Return the [X, Y] coordinate for the center point of the cell that contains the specified text.  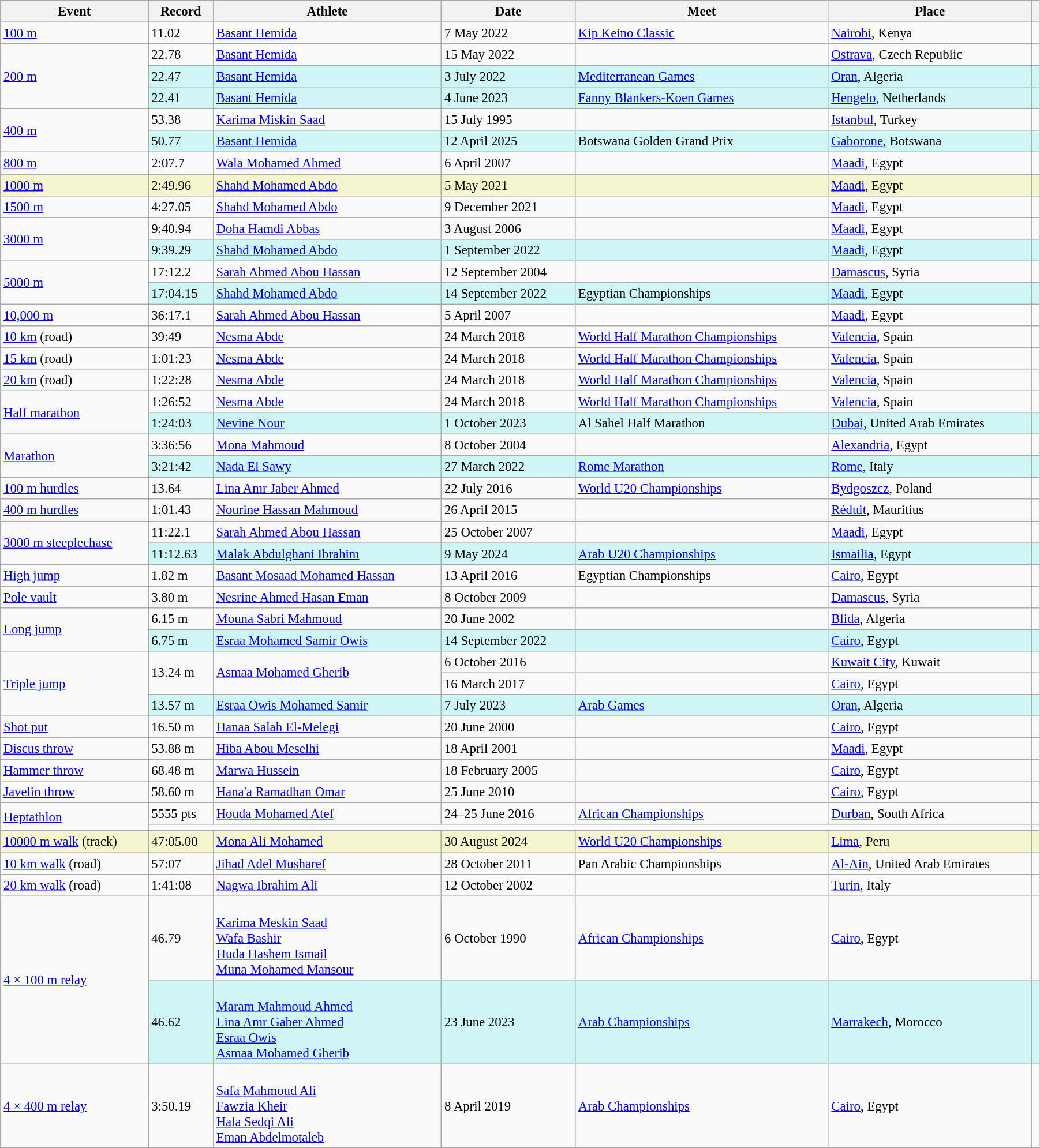
Meet [702, 12]
Blida, Algeria [930, 619]
Triple jump [74, 684]
27 March 2022 [508, 467]
22.47 [181, 77]
12 October 2002 [508, 885]
Pole vault [74, 597]
1:01:23 [181, 358]
18 April 2001 [508, 749]
25 October 2007 [508, 532]
3:50.19 [181, 1106]
100 m hurdles [74, 489]
5555 pts [181, 814]
36:17.1 [181, 315]
Arab U20 Championships [702, 554]
20 km walk (road) [74, 885]
24–25 June 2016 [508, 814]
Karima Meskin SaadWafa BashirHuda Hashem IsmailMuna Mohamed Mansour [327, 938]
Lina Amr Jaber Ahmed [327, 489]
Esraa Mohamed Samir Owis [327, 640]
9:40.94 [181, 228]
50.77 [181, 141]
Houda Mohamed Atef [327, 814]
Event [74, 12]
1:24:03 [181, 423]
6 April 2007 [508, 163]
Wala Mohamed Ahmed [327, 163]
Mona Mahmoud [327, 445]
20 June 2000 [508, 727]
Nagwa Ibrahim Ali [327, 885]
58.60 m [181, 792]
2:49.96 [181, 185]
10,000 m [74, 315]
Long jump [74, 630]
3:21:42 [181, 467]
Mediterranean Games [702, 77]
6 October 1990 [508, 938]
1:26:52 [181, 402]
Marathon [74, 456]
Discus throw [74, 749]
22 July 2016 [508, 489]
Basant Mosaad Mohamed Hassan [327, 575]
53.38 [181, 120]
2:07.7 [181, 163]
22.41 [181, 98]
800 m [74, 163]
200 m [74, 76]
11.02 [181, 33]
Pan Arabic Championships [702, 864]
4:27.05 [181, 207]
Rome Marathon [702, 467]
68.48 m [181, 771]
High jump [74, 575]
Al-Ain, United Arab Emirates [930, 864]
23 June 2023 [508, 1022]
17:12.2 [181, 272]
3.80 m [181, 597]
8 October 2004 [508, 445]
Hiba Abou Meselhi [327, 749]
11:22.1 [181, 532]
100 m [74, 33]
1 October 2023 [508, 423]
12 September 2004 [508, 272]
4 × 400 m relay [74, 1106]
46.62 [181, 1022]
Kuwait City, Kuwait [930, 662]
Gaborone, Botswana [930, 141]
Al Sahel Half Marathon [702, 423]
Hengelo, Netherlands [930, 98]
20 km (road) [74, 380]
Maram Mahmoud AhmedLina Amr Gaber AhmedEsraa OwisAsmaa Mohamed Gherib [327, 1022]
10 km walk (road) [74, 864]
Nada El Sawy [327, 467]
1000 m [74, 185]
Ostrava, Czech Republic [930, 55]
1:22:28 [181, 380]
8 April 2019 [508, 1106]
5 May 2021 [508, 185]
Doha Hamdi Abbas [327, 228]
18 February 2005 [508, 771]
13.64 [181, 489]
12 April 2025 [508, 141]
26 April 2015 [508, 511]
Esraa Owis Mohamed Samir [327, 706]
25 June 2010 [508, 792]
400 m [74, 130]
6.75 m [181, 640]
Fanny Blankers-Koen Games [702, 98]
15 July 1995 [508, 120]
3000 m steeplechase [74, 542]
1 September 2022 [508, 250]
Place [930, 12]
Réduit, Mauritius [930, 511]
Mona Ali Mohamed [327, 842]
Half marathon [74, 413]
13 April 2016 [508, 575]
Athlete [327, 12]
Lima, Peru [930, 842]
3 July 2022 [508, 77]
3000 m [74, 239]
Bydgoszcz, Poland [930, 489]
Dubai, United Arab Emirates [930, 423]
3:36:56 [181, 445]
Shot put [74, 727]
Alexandria, Egypt [930, 445]
7 July 2023 [508, 706]
1500 m [74, 207]
8 October 2009 [508, 597]
Hana'a Ramadhan Omar [327, 792]
Jihad Adel Musharef [327, 864]
400 m hurdles [74, 511]
16 March 2017 [508, 684]
Hanaa Salah El-Melegi [327, 727]
17:04.15 [181, 294]
Date [508, 12]
10000 m walk (track) [74, 842]
11:12.63 [181, 554]
53.88 m [181, 749]
Hammer throw [74, 771]
3 August 2006 [508, 228]
28 October 2011 [508, 864]
13.24 m [181, 673]
15 km (road) [74, 358]
47:05.00 [181, 842]
9 December 2021 [508, 207]
9:39.29 [181, 250]
Rome, Italy [930, 467]
1:41:08 [181, 885]
Botswana Golden Grand Prix [702, 141]
Karima Miskin Saad [327, 120]
4 × 100 m relay [74, 980]
Heptathlon [74, 817]
15 May 2022 [508, 55]
9 May 2024 [508, 554]
Nesrine Ahmed Hasan Eman [327, 597]
Arab Games [702, 706]
Istanbul, Turkey [930, 120]
30 August 2024 [508, 842]
20 June 2002 [508, 619]
Asmaa Mohamed Gherib [327, 673]
5000 m [74, 283]
Malak Abdulghani Ibrahim [327, 554]
6 October 2016 [508, 662]
39:49 [181, 337]
Marrakech, Morocco [930, 1022]
5 April 2007 [508, 315]
Durban, South Africa [930, 814]
46.79 [181, 938]
Kip Keino Classic [702, 33]
Ismailia, Egypt [930, 554]
13.57 m [181, 706]
Nourine Hassan Mahmoud [327, 511]
22.78 [181, 55]
Marwa Hussein [327, 771]
Safa Mahmoud AliFawzia KheirHala Sedqi AliEman Abdelmotaleb [327, 1106]
4 June 2023 [508, 98]
Nevine Nour [327, 423]
57:07 [181, 864]
7 May 2022 [508, 33]
6.15 m [181, 619]
Record [181, 12]
Mouna Sabri Mahmoud [327, 619]
1:01.43 [181, 511]
Nairobi, Kenya [930, 33]
Turin, Italy [930, 885]
10 km (road) [74, 337]
Javelin throw [74, 792]
1.82 m [181, 575]
16.50 m [181, 727]
